Detect which cell encompasses the target text, then output its [x, y] center coordinate. 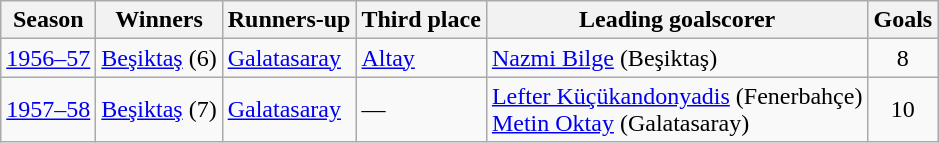
10 [903, 110]
8 [903, 58]
Beşiktaş (6) [159, 58]
Goals [903, 20]
Runners-up [289, 20]
Leading goalscorer [677, 20]
1957–58 [48, 110]
Third place [421, 20]
Lefter Küçükandonyadis (Fenerbahçe) Metin Oktay (Galatasaray) [677, 110]
Altay [421, 58]
Nazmi Bilge (Beşiktaş) [677, 58]
— [421, 110]
Beşiktaş (7) [159, 110]
1956–57 [48, 58]
Season [48, 20]
Winners [159, 20]
